Search for the cell housing the specified text and yield its [x, y] center coordinate. 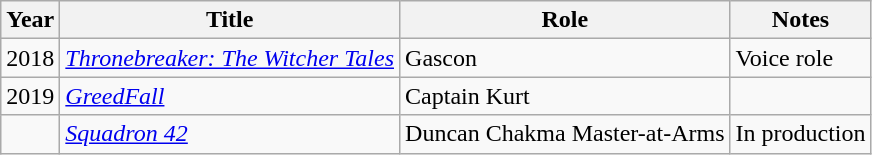
Captain Kurt [565, 96]
Thronebreaker: The Witcher Tales [230, 58]
In production [800, 134]
Voice role [800, 58]
Notes [800, 20]
GreedFall [230, 96]
Title [230, 20]
2019 [30, 96]
Year [30, 20]
2018 [30, 58]
Role [565, 20]
Gascon [565, 58]
Squadron 42 [230, 134]
Duncan Chakma Master-at-Arms [565, 134]
